Pinpoint the cell where the given text exists, returning its [X, Y] midpoint coordinate. 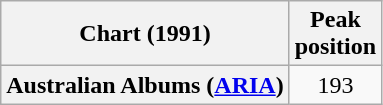
Chart (1991) [145, 34]
Australian Albums (ARIA) [145, 85]
Peakposition [335, 34]
193 [335, 85]
